For the text-containing cell, return its midpoint in [x, y] coordinate format. 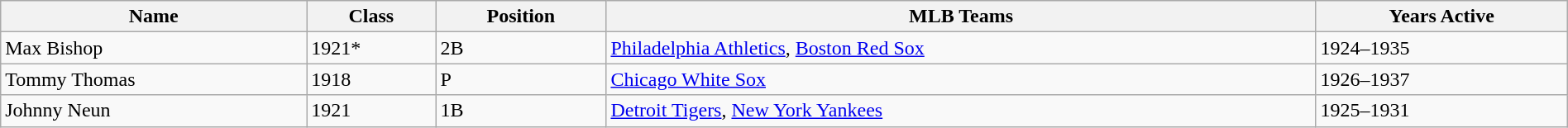
1918 [371, 79]
1924–1935 [1441, 48]
1921 [371, 111]
Max Bishop [154, 48]
Name [154, 17]
1926–1937 [1441, 79]
P [521, 79]
Chicago White Sox [961, 79]
1921* [371, 48]
Years Active [1441, 17]
Class [371, 17]
Tommy Thomas [154, 79]
2B [521, 48]
MLB Teams [961, 17]
Johnny Neun [154, 111]
Position [521, 17]
Philadelphia Athletics, Boston Red Sox [961, 48]
1925–1931 [1441, 111]
1B [521, 111]
Detroit Tigers, New York Yankees [961, 111]
